Scan for the cell matching the given text and deliver its (x, y) coordinate at center. 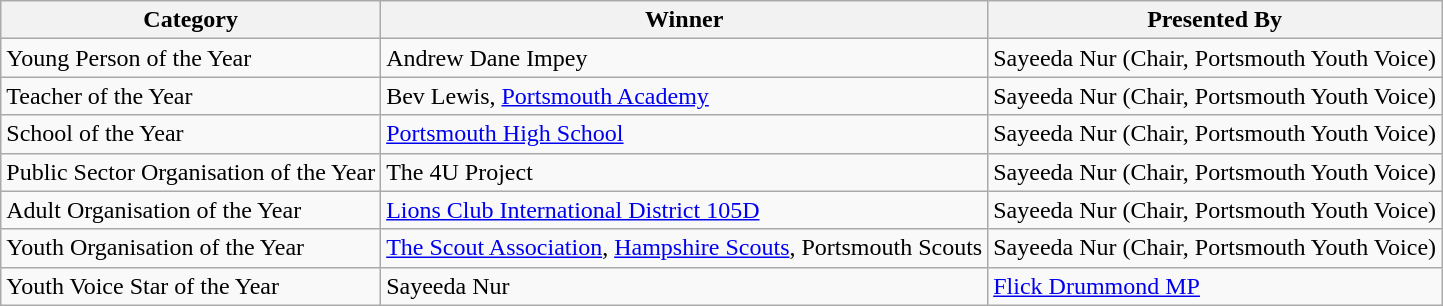
Winner (684, 20)
Category (191, 20)
Portsmouth High School (684, 134)
Bev Lewis, Portsmouth Academy (684, 96)
The 4U Project (684, 172)
The Scout Association, Hampshire Scouts, Portsmouth Scouts (684, 248)
Lions Club International District 105D (684, 210)
Flick Drummond MP (1215, 286)
Presented By (1215, 20)
Adult Organisation of the Year (191, 210)
Sayeeda Nur (684, 286)
Young Person of the Year (191, 58)
Youth Voice Star of the Year (191, 286)
Youth Organisation of the Year (191, 248)
Public Sector Organisation of the Year (191, 172)
Teacher of the Year (191, 96)
Andrew Dane Impey (684, 58)
School of the Year (191, 134)
